Identify which cell holds the provided text, then report its [X, Y] central coordinate. 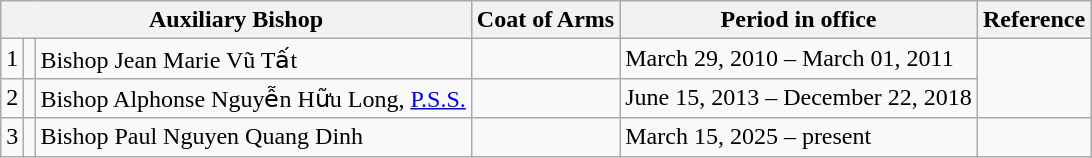
Bishop Alphonse Nguyễn Hữu Long, P.S.S. [253, 98]
Coat of Arms [545, 20]
Reference [1034, 20]
1 [12, 59]
March 15, 2025 – present [799, 137]
March 29, 2010 – March 01, 2011 [799, 59]
2 [12, 98]
Auxiliary Bishop [236, 20]
June 15, 2013 – December 22, 2018 [799, 98]
3 [12, 137]
Period in office [799, 20]
Bishop Paul Nguyen Quang Dinh [253, 137]
Bishop Jean Marie Vũ Tất [253, 59]
